Scan for the cell matching the given text and deliver its (X, Y) coordinate at center. 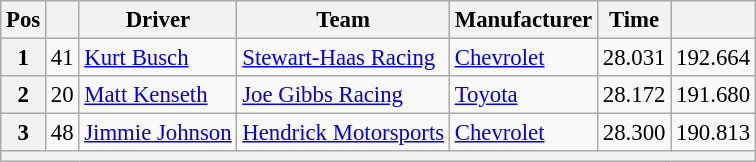
1 (24, 58)
Team (343, 20)
3 (24, 133)
20 (62, 95)
28.300 (634, 133)
Joe Gibbs Racing (343, 95)
190.813 (714, 133)
Toyota (523, 95)
28.172 (634, 95)
191.680 (714, 95)
192.664 (714, 58)
2 (24, 95)
28.031 (634, 58)
Driver (158, 20)
41 (62, 58)
Stewart-Haas Racing (343, 58)
Hendrick Motorsports (343, 133)
Kurt Busch (158, 58)
Manufacturer (523, 20)
Jimmie Johnson (158, 133)
Matt Kenseth (158, 95)
Pos (24, 20)
48 (62, 133)
Time (634, 20)
